Determine the (x, y) coordinate at the center of the cell enclosing the given text.  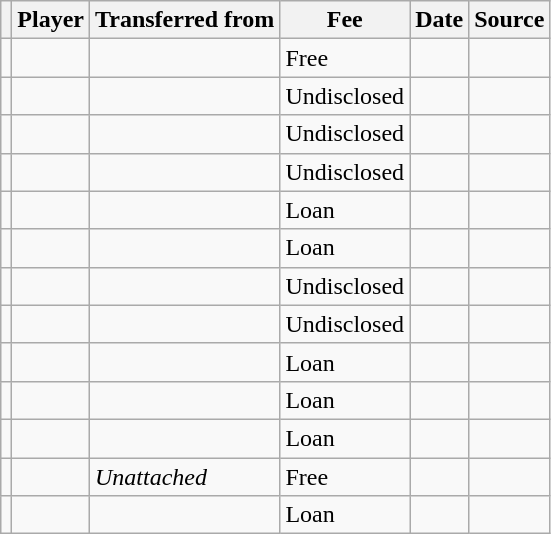
Date (440, 20)
Player (51, 20)
Transferred from (185, 20)
Fee (345, 20)
Source (510, 20)
Unattached (185, 477)
